Search for the cell housing the specified text and yield its (X, Y) center coordinate. 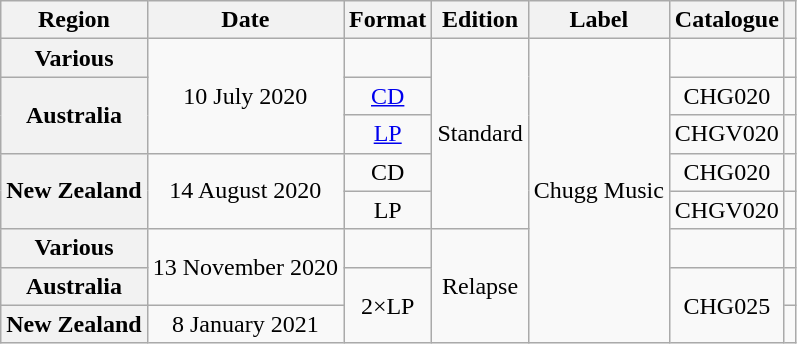
Label (598, 20)
Catalogue (726, 20)
14 August 2020 (245, 191)
13 November 2020 (245, 267)
Relapse (480, 286)
2×LP (388, 305)
10 July 2020 (245, 96)
CHG025 (726, 305)
8 January 2021 (245, 324)
Chugg Music (598, 191)
Standard (480, 134)
Region (74, 20)
Format (388, 20)
Date (245, 20)
Edition (480, 20)
